Output the (x, y) coordinate of the center of the cell containing the given text.  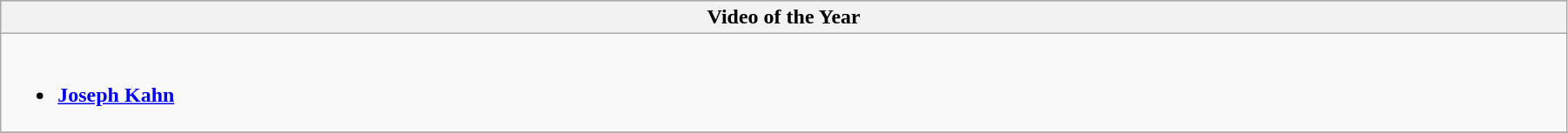
Joseph Kahn (784, 83)
Video of the Year (784, 17)
